Return (X, Y) of the center of cell containing provided text 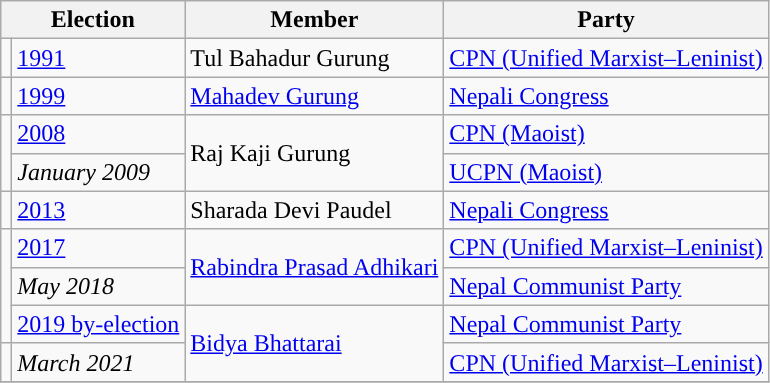
UCPN (Maoist) (606, 172)
Member (314, 20)
Mahadev Gurung (314, 96)
Sharada Devi Paudel (314, 210)
1991 (98, 58)
2017 (98, 248)
Rabindra Prasad Adhikari (314, 267)
May 2018 (98, 286)
Party (606, 20)
2013 (98, 210)
Bidya Bhattarai (314, 343)
Election (93, 20)
1999 (98, 96)
2008 (98, 134)
CPN (Maoist) (606, 134)
January 2009 (98, 172)
March 2021 (98, 362)
Tul Bahadur Gurung (314, 58)
Raj Kaji Gurung (314, 153)
2019 by-election (98, 324)
